Search for the cell housing the specified text and yield its (X, Y) center coordinate. 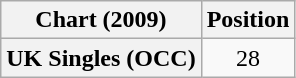
28 (248, 58)
Position (248, 20)
Chart (2009) (101, 20)
UK Singles (OCC) (101, 58)
